Locate the cell with the specified text and output its [X, Y] center coordinate. 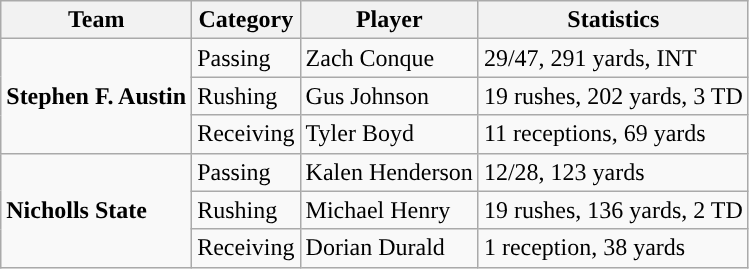
Dorian Durald [389, 248]
Category [246, 20]
Stephen F. Austin [96, 96]
1 reception, 38 yards [613, 248]
19 rushes, 202 yards, 3 TD [613, 96]
Statistics [613, 20]
11 receptions, 69 yards [613, 134]
Tyler Boyd [389, 134]
Michael Henry [389, 210]
Gus Johnson [389, 96]
12/28, 123 yards [613, 172]
Kalen Henderson [389, 172]
29/47, 291 yards, INT [613, 58]
Player [389, 20]
Nicholls State [96, 210]
Team [96, 20]
Zach Conque [389, 58]
19 rushes, 136 yards, 2 TD [613, 210]
